Scan for the cell matching the given text and deliver its [x, y] coordinate at center. 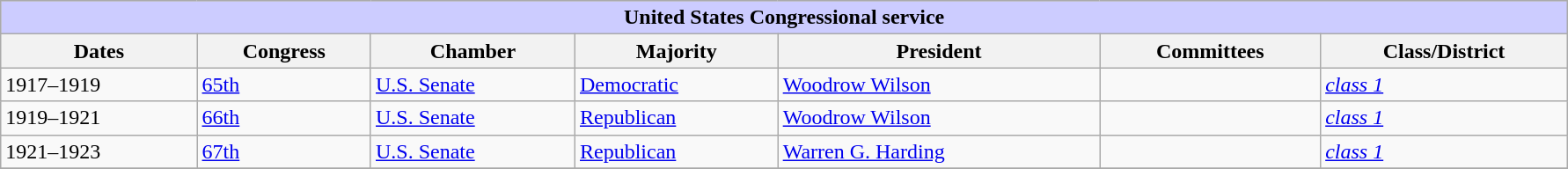
Democratic [676, 84]
1917–1919 [99, 84]
Dates [99, 51]
Congress [283, 51]
President [939, 51]
1921–1923 [99, 151]
Chamber [473, 51]
66th [283, 118]
65th [283, 84]
Class/District [1445, 51]
Committees [1211, 51]
67th [283, 151]
Majority [676, 51]
Warren G. Harding [939, 151]
1919–1921 [99, 118]
United States Congressional service [785, 18]
